Scan for the cell matching the given text and deliver its [x, y] coordinate at center. 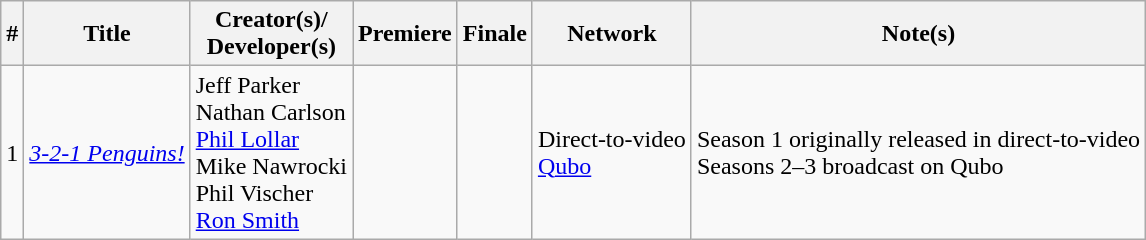
Premiere [406, 34]
3-2-1 Penguins! [107, 152]
Title [107, 34]
Creator(s)/Developer(s) [271, 34]
Network [612, 34]
# [12, 34]
1 [12, 152]
Direct-to-videoQubo [612, 152]
Season 1 originally released in direct-to-videoSeasons 2–3 broadcast on Qubo [918, 152]
Note(s) [918, 34]
Finale [494, 34]
Jeff ParkerNathan CarlsonPhil LollarMike NawrockiPhil VischerRon Smith [271, 152]
